Return [x, y] of the center of cell containing provided text 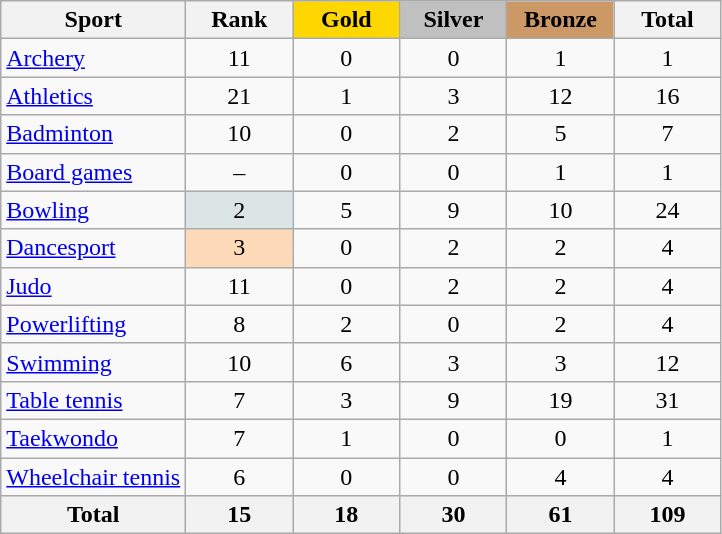
15 [240, 515]
Bronze [560, 20]
109 [668, 515]
19 [560, 400]
Gold [346, 20]
Board games [94, 172]
Rank [240, 20]
Powerlifting [94, 324]
– [240, 172]
Table tennis [94, 400]
Judo [94, 286]
Dancesport [94, 248]
61 [560, 515]
8 [240, 324]
Taekwondo [94, 438]
Wheelchair tennis [94, 477]
31 [668, 400]
Archery [94, 58]
Athletics [94, 96]
Silver [454, 20]
Badminton [94, 134]
Swimming [94, 362]
Sport [94, 20]
16 [668, 96]
21 [240, 96]
Bowling [94, 210]
30 [454, 515]
18 [346, 515]
24 [668, 210]
